Provide the (X, Y) coordinate of the cell's center where the given text is located.  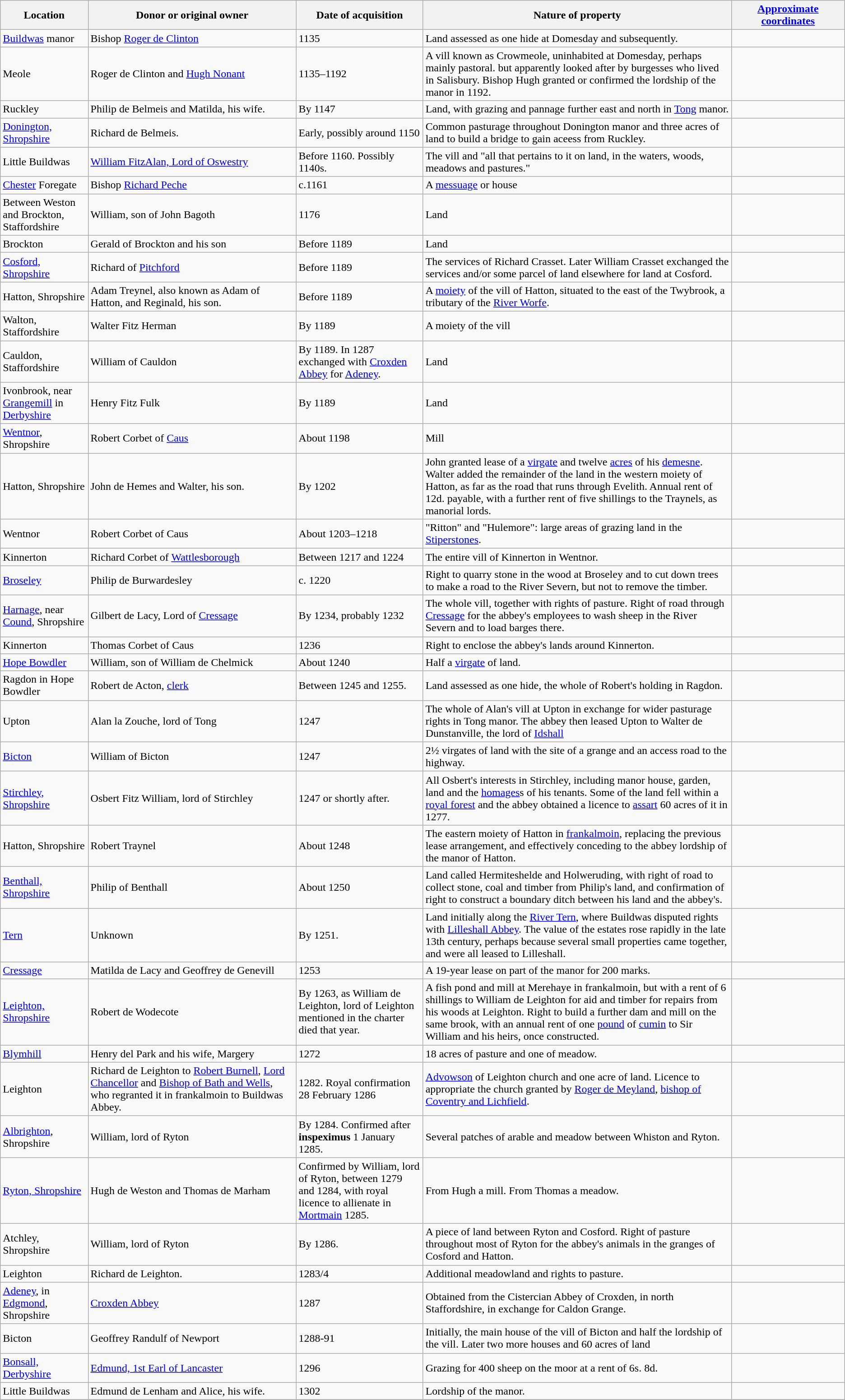
18 acres of pasture and one of meadow. (577, 1054)
Before 1160. Possibly 1140s. (359, 162)
Meole (44, 74)
By 1202 (359, 486)
Benthall, Shropshire (44, 887)
Gilbert de Lacy, Lord of Cressage (192, 616)
Tern (44, 935)
Mill (577, 439)
Blymhill (44, 1054)
Buildwas manor (44, 38)
By 1234, probably 1232 (359, 616)
Land assessed as one hide at Domesday and subsequently. (577, 38)
The services of Richard Crasset. Later William Crasset exchanged the services and/or some parcel of land elsewhere for land at Cosford. (577, 267)
1247 or shortly after. (359, 798)
Brockton (44, 244)
Cauldon, Staffordshire (44, 361)
Initially, the main house of the vill of Bicton and half the lordship of the vill. Later two more houses and 60 acres of land (577, 1338)
Nature of property (577, 15)
William, son of John Bagoth (192, 214)
Richard de Leighton. (192, 1274)
Adeney, in Edgmond, Shropshire (44, 1303)
By 1251. (359, 935)
Walton, Staffordshire (44, 326)
Half a virgate of land. (577, 662)
1288-91 (359, 1338)
Philip of Benthall (192, 887)
Right to enclose the abbey's lands around Kinnerton. (577, 645)
Wentnor (44, 534)
About 1198 (359, 439)
Land, with grazing and pannage further east and north in Tong manor. (577, 109)
Ragdon in Hope Bowdler (44, 685)
Additional meadowland and rights to pasture. (577, 1274)
Common pasturage throughout Donington manor and three acres of land to build a bridge to gain aceess from Ruckley. (577, 133)
Osbert Fitz William, lord of Stirchley (192, 798)
A moiety of the vill (577, 326)
Broseley (44, 581)
Harnage, near Cound, Shropshire (44, 616)
Richard of Pitchford (192, 267)
The entire vill of Kinnerton in Wentnor. (577, 557)
1253 (359, 971)
1287 (359, 1303)
Henry del Park and his wife, Margery (192, 1054)
Ryton, Shropshire (44, 1191)
Approximate coordinates (788, 15)
Chester Foregate (44, 185)
Richard Corbet of Wattlesborough (192, 557)
Edmund, 1st Earl of Lancaster (192, 1368)
Bonsall, Derbyshire (44, 1368)
Land assessed as one hide, the whole of Robert's holding in Ragdon. (577, 685)
Alan la Zouche, lord of Tong (192, 721)
1302 (359, 1391)
Location (44, 15)
Hope Bowdler (44, 662)
William FitzAlan, Lord of Oswestry (192, 162)
Ivonbrook, near Grangemill in Derbyshire (44, 403)
Hugh de Weston and Thomas de Marham (192, 1191)
Between 1245 and 1255. (359, 685)
c.1161 (359, 185)
William of Cauldon (192, 361)
Date of acquisition (359, 15)
A 19-year lease on part of the manor for 200 marks. (577, 971)
Cosford, Shropshire (44, 267)
Ruckley (44, 109)
Unknown (192, 935)
Walter Fitz Herman (192, 326)
Wentnor, Shropshire (44, 439)
By 1286. (359, 1244)
Roger de Clinton and Hugh Nonant (192, 74)
Advowson of Leighton church and one acre of land. Licence to appropriate the church granted by Roger de Meyland, bishop of Coventry and Lichfield. (577, 1089)
1135 (359, 38)
A piece of land between Ryton and Cosford. Right of pasture throughout most of Ryton for the abbey's animals in the granges of Cosford and Hatton. (577, 1244)
Several patches of arable and meadow between Whiston and Ryton. (577, 1137)
Confirmed by William, lord of Ryton, between 1279 and 1284, with royal licence to allienate in Mortmain 1285. (359, 1191)
Philip de Burwardesley (192, 581)
About 1240 (359, 662)
By 1284. Confirmed after inspeximus 1 January 1285. (359, 1137)
Matilda de Lacy and Geoffrey de Genevill (192, 971)
Robert de Wodecote (192, 1012)
Geoffrey Randulf of Newport (192, 1338)
Grazing for 400 sheep on the moor at a rent of 6s. 8d. (577, 1368)
Donington, Shropshire (44, 133)
About 1203–1218 (359, 534)
John de Hemes and Walter, his son. (192, 486)
Between Weston and Brockton, Staffordshire (44, 214)
1282. Royal confirmation 28 February 1286 (359, 1089)
Bishop Roger de Clinton (192, 38)
1176 (359, 214)
Cressage (44, 971)
Richard de Belmeis. (192, 133)
1296 (359, 1368)
Between 1217 and 1224 (359, 557)
Leighton, Shropshire (44, 1012)
Croxden Abbey (192, 1303)
William of Bicton (192, 757)
A messuage or house (577, 185)
c. 1220 (359, 581)
Adam Treynel, also known as Adam of Hatton, and Reginald, his son. (192, 296)
1135–1192 (359, 74)
From Hugh a mill. From Thomas a meadow. (577, 1191)
Robert de Acton, clerk (192, 685)
Henry Fitz Fulk (192, 403)
Right to quarry stone in the wood at Broseley and to cut down trees to make a road to the River Severn, but not to remove the timber. (577, 581)
By 1147 (359, 109)
Richard de Leighton to Robert Burnell, Lord Chancellor and Bishop of Bath and Wells, who regranted it in frankalmoin to Buildwas Abbey. (192, 1089)
Atchley, Shropshire (44, 1244)
Lordship of the manor. (577, 1391)
1283/4 (359, 1274)
About 1248 (359, 846)
Obtained from the Cistercian Abbey of Croxden, in north Staffordshire, in exchange for Caldon Grange. (577, 1303)
The vill and "all that pertains to it on land, in the waters, woods, meadows and pastures." (577, 162)
Edmund de Lenham and Alice, his wife. (192, 1391)
Albrighton, Shropshire (44, 1137)
By 1263, as William de Leighton, lord of Leighton mentioned in the charter died that year. (359, 1012)
2½ virgates of land with the site of a grange and an access road to the highway. (577, 757)
Upton (44, 721)
Philip de Belmeis and Matilda, his wife. (192, 109)
1236 (359, 645)
Early, possibly around 1150 (359, 133)
About 1250 (359, 887)
William, son of William de Chelmick (192, 662)
Donor or original owner (192, 15)
Stirchley, Shropshire (44, 798)
Gerald of Brockton and his son (192, 244)
"Ritton" and "Hulemore": large areas of grazing land in the Stiperstones. (577, 534)
By 1189. In 1287 exchanged with Croxden Abbey for Adeney. (359, 361)
1272 (359, 1054)
Robert Traynel (192, 846)
Thomas Corbet of Caus (192, 645)
Bishop Richard Peche (192, 185)
A moiety of the vill of Hatton, situated to the east of the Twybrook, a tributary of the River Worfe. (577, 296)
